Detect which cell encompasses the target text, then output its [x, y] center coordinate. 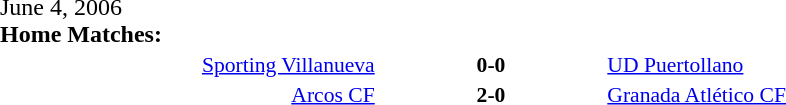
0-0 [492, 64]
